Find where the given text appears and provide that cell's center as [X, Y] coordinate. 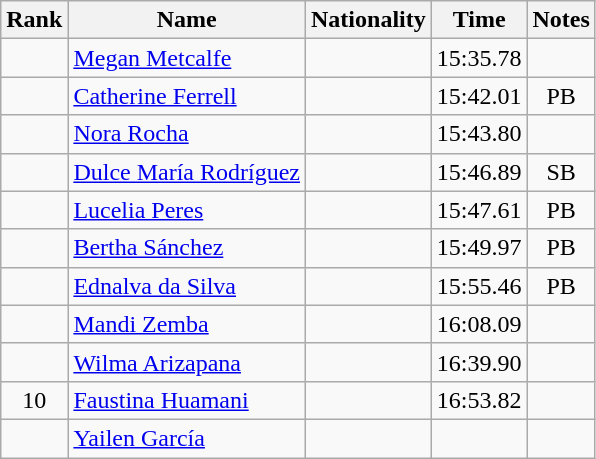
16:08.09 [479, 324]
Time [479, 20]
16:39.90 [479, 362]
Nationality [369, 20]
Bertha Sánchez [187, 248]
15:46.89 [479, 172]
Wilma Arizapana [187, 362]
15:35.78 [479, 58]
Mandi Zemba [187, 324]
Lucelia Peres [187, 210]
16:53.82 [479, 400]
15:49.97 [479, 248]
Yailen García [187, 438]
Ednalva da Silva [187, 286]
15:43.80 [479, 134]
15:47.61 [479, 210]
15:42.01 [479, 96]
Megan Metcalfe [187, 58]
Notes [561, 20]
Nora Rocha [187, 134]
Dulce María Rodríguez [187, 172]
Catherine Ferrell [187, 96]
15:55.46 [479, 286]
Name [187, 20]
Rank [34, 20]
Faustina Huamani [187, 400]
SB [561, 172]
10 [34, 400]
